Search for the cell housing the specified text and yield its [x, y] center coordinate. 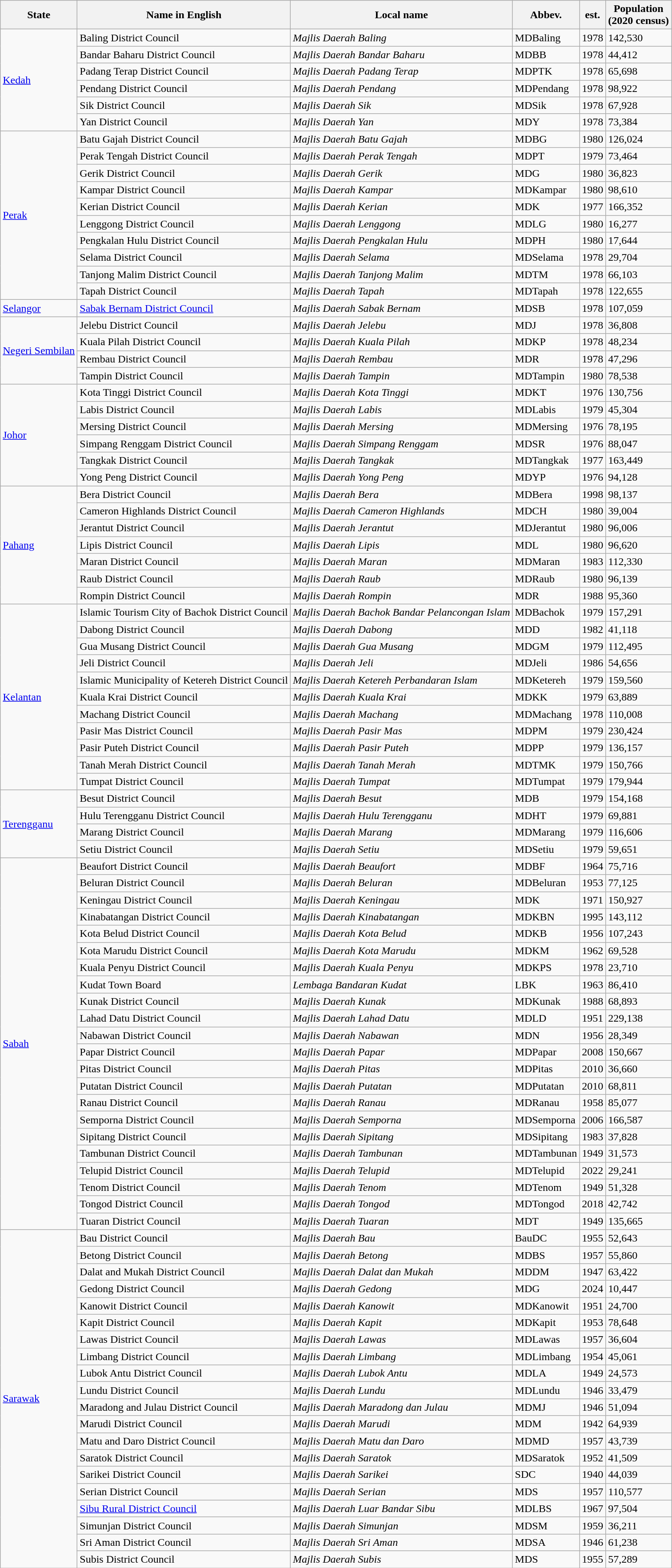
MDD [546, 629]
MDBS [546, 1255]
Tambunan District Council [184, 1154]
95,360 [639, 596]
Tangkak District Council [184, 460]
10,447 [639, 1289]
MDKetereh [546, 680]
1940 [593, 1475]
Rompin District Council [184, 596]
110,008 [639, 714]
Majlis Daerah Maran [401, 562]
Bera District Council [184, 494]
Semporna District Council [184, 1120]
Majlis Daerah Sarikei [401, 1475]
Abbev. [546, 15]
Majlis Daerah Gedong [401, 1289]
Majlis Daerah Rompin [401, 596]
MDSR [546, 443]
110,577 [639, 1492]
Kapit District Council [184, 1323]
63,889 [639, 697]
Sipitang District Council [184, 1137]
230,424 [639, 731]
Baling District Council [184, 38]
130,756 [639, 393]
Majlis Daerah Rembau [401, 359]
MDPapar [546, 1052]
Tanjong Malim District Council [184, 275]
MDBachok [546, 613]
MDSemporna [546, 1120]
36,211 [639, 1525]
179,944 [639, 782]
Majlis Daerah Lawas [401, 1340]
33,479 [639, 1390]
MDSetiu [546, 849]
98,610 [639, 190]
Yan District Council [184, 122]
Majlis Daerah Kota Marudu [401, 951]
MDKunak [546, 1001]
Kuala Pilah District Council [184, 342]
98,922 [639, 88]
MDKanowit [546, 1305]
MDPT [546, 156]
Maradong and Julau District Council [184, 1407]
Tumpat District Council [184, 782]
Majlis Daerah Kota Belud [401, 934]
MDTapah [546, 291]
67,928 [639, 105]
36,660 [639, 1069]
Majlis Daerah Kunak [401, 1001]
96,006 [639, 528]
65,698 [639, 72]
166,352 [639, 207]
MDBF [546, 866]
Labis District Council [184, 410]
Pendang District Council [184, 88]
29,704 [639, 258]
112,330 [639, 562]
154,168 [639, 799]
47,296 [639, 359]
MDCH [546, 511]
Kelantan [39, 697]
Tongod District Council [184, 1204]
96,139 [639, 579]
63,422 [639, 1272]
Majlis Daerah Machang [401, 714]
1962 [593, 951]
68,893 [639, 1001]
Majlis Daerah Semporna [401, 1120]
Majlis Daerah Pasir Puteh [401, 748]
MDMarang [546, 832]
MDLD [546, 1018]
Majlis Daerah Kinabatangan [401, 917]
23,710 [639, 967]
Majlis Daerah Gua Musang [401, 646]
MDTongod [546, 1204]
Majlis Daerah Batu Gajah [401, 139]
28,349 [639, 1035]
112,495 [639, 646]
150,766 [639, 764]
Majlis Daerah Tampin [401, 376]
MDKapit [546, 1323]
Tuaran District Council [184, 1221]
Marudi District Council [184, 1424]
54,656 [639, 663]
Pasir Mas District Council [184, 731]
Lembaga Bandaran Kudat [401, 984]
Betong District Council [184, 1255]
Majlis Daerah Saratok [401, 1458]
Yong Peng District Council [184, 477]
BauDC [546, 1238]
36,823 [639, 173]
MDKBN [546, 917]
Pahang [39, 545]
43,739 [639, 1441]
MDRaub [546, 579]
MDTambunan [546, 1154]
1964 [593, 866]
159,560 [639, 680]
Lipis District Council [184, 545]
Majlis Daerah Sik [401, 105]
Majlis Daerah Besut [401, 799]
51,328 [639, 1187]
SDC [546, 1475]
MDMD [546, 1441]
MDLG [546, 223]
122,655 [639, 291]
44,039 [639, 1475]
MDPutatan [546, 1086]
1947 [593, 1272]
MDSM [546, 1525]
Majlis Daerah Papar [401, 1052]
Kudat Town Board [184, 984]
2006 [593, 1120]
41,118 [639, 629]
Cameron Highlands District Council [184, 511]
107,059 [639, 308]
Simpang Renggam District Council [184, 443]
2018 [593, 1204]
Tampin District Council [184, 376]
45,061 [639, 1357]
Putatan District Council [184, 1086]
Batu Gajah District Council [184, 139]
MDLawas [546, 1340]
69,528 [639, 951]
Lawas District Council [184, 1340]
Kampar District Council [184, 190]
Lubok Antu District Council [184, 1373]
MDTenom [546, 1187]
Majlis Daerah Kota Tinggi [401, 393]
MDSik [546, 105]
Majlis Daerah Ketereh Perbandaran Islam [401, 680]
150,667 [639, 1052]
MDBG [546, 139]
MDMachang [546, 714]
229,138 [639, 1018]
41,509 [639, 1458]
Ranau District Council [184, 1103]
Kunak District Council [184, 1001]
Majlis Daerah Tumpat [401, 782]
MDJ [546, 325]
MDSelama [546, 258]
est. [593, 15]
2008 [593, 1052]
Islamic Tourism City of Bachok District Council [184, 613]
Majlis Daerah Bau [401, 1238]
Majlis Daerah Kanowit [401, 1305]
1971 [593, 900]
MDBera [546, 494]
Majlis Daerah Lundu [401, 1390]
Majlis Daerah Luar Bandar Sibu [401, 1508]
MDPTK [546, 72]
1952 [593, 1458]
143,112 [639, 917]
Beluran District Council [184, 883]
57,289 [639, 1559]
Majlis Daerah Baling [401, 38]
Perak [39, 215]
MDPendang [546, 88]
Sarawak [39, 1398]
126,024 [639, 139]
Keningau District Council [184, 900]
Majlis Daerah Bera [401, 494]
116,606 [639, 832]
Majlis Daerah Tanah Merah [401, 764]
166,587 [639, 1120]
Majlis Daerah Sri Aman [401, 1542]
MDPM [546, 731]
Majlis Daerah Ranau [401, 1103]
96,620 [639, 545]
1954 [593, 1357]
Majlis Daerah Kuala Krai [401, 697]
Majlis Daerah Raub [401, 579]
MDKampar [546, 190]
Majlis Daerah Gerik [401, 173]
1958 [593, 1103]
150,927 [639, 900]
Majlis Daerah Lenggong [401, 223]
1982 [593, 629]
Pengkalan Hulu District Council [184, 241]
69,881 [639, 816]
Jelebu District Council [184, 325]
MDPP [546, 748]
Majlis Daerah Kampar [401, 190]
MDBB [546, 55]
29,241 [639, 1170]
16,277 [639, 223]
MDY [546, 122]
Majlis Daerah Subis [401, 1559]
Bandar Baharu District Council [184, 55]
51,094 [639, 1407]
Besut District Council [184, 799]
Majlis Daerah Tambunan [401, 1154]
Machang District Council [184, 714]
Beaufort District Council [184, 866]
Negeri Sembilan [39, 350]
Sabah [39, 1044]
Majlis Daerah Dalat dan Mukah [401, 1272]
1959 [593, 1525]
Name in English [184, 15]
MDKK [546, 697]
Population(2020 census) [639, 15]
Dabong District Council [184, 629]
55,860 [639, 1255]
MDHT [546, 816]
Majlis Daerah Hulu Terengganu [401, 816]
85,077 [639, 1103]
MDMJ [546, 1407]
Sri Aman District Council [184, 1542]
Rembau District Council [184, 359]
MDSipitang [546, 1137]
Majlis Daerah Tangkak [401, 460]
Majlis Daerah Marang [401, 832]
31,573 [639, 1154]
52,643 [639, 1238]
Majlis Daerah Bachok Bandar Pelancongan Islam [401, 613]
MDSA [546, 1542]
Majlis Daerah Labis [401, 410]
142,530 [639, 38]
Kota Belud District Council [184, 934]
MDMersing [546, 426]
Majlis Daerah Telupid [401, 1170]
86,410 [639, 984]
36,604 [639, 1340]
Saratok District Council [184, 1458]
MDN [546, 1035]
Kanowit District Council [184, 1305]
Majlis Daerah Keningau [401, 900]
48,234 [639, 342]
Islamic Municipality of Ketereh District Council [184, 680]
Majlis Daerah Setiu [401, 849]
42,742 [639, 1204]
Majlis Daerah Tongod [401, 1204]
MDBeluran [546, 883]
Jerantut District Council [184, 528]
Majlis Daerah Dabong [401, 629]
Setiu District Council [184, 849]
Majlis Daerah Limbang [401, 1357]
Johor [39, 435]
Majlis Daerah Kuala Pilah [401, 342]
Marang District Council [184, 832]
Majlis Daerah Jerantut [401, 528]
Kota Tinggi District Council [184, 393]
Sarikei District Council [184, 1475]
94,128 [639, 477]
Kedah [39, 80]
Perak Tengah District Council [184, 156]
MDPH [546, 241]
MDRanau [546, 1103]
Maran District Council [184, 562]
Majlis Daerah Padang Terap [401, 72]
Majlis Daerah Perak Tengah [401, 156]
Majlis Daerah Putatan [401, 1086]
1995 [593, 917]
73,464 [639, 156]
73,384 [639, 122]
Sik District Council [184, 105]
Majlis Daerah Pendang [401, 88]
MDKB [546, 934]
Majlis Daerah Beluran [401, 883]
2024 [593, 1289]
Kerian District Council [184, 207]
Papar District Council [184, 1052]
MDSaratok [546, 1458]
Majlis Daerah Kerian [401, 207]
Gedong District Council [184, 1289]
2022 [593, 1170]
44,412 [639, 55]
1998 [593, 494]
24,573 [639, 1373]
State [39, 15]
Lundu District Council [184, 1390]
Raub District Council [184, 579]
Majlis Daerah Simpang Renggam [401, 443]
Majlis Daerah Yong Peng [401, 477]
Majlis Daerah Simunjan [401, 1525]
59,651 [639, 849]
Majlis Daerah Jeli [401, 663]
24,700 [639, 1305]
MDTampin [546, 376]
98,137 [639, 494]
Majlis Daerah Selama [401, 258]
Tanah Merah District Council [184, 764]
Majlis Daerah Beaufort [401, 866]
Local name [401, 15]
Majlis Daerah Mersing [401, 426]
Gua Musang District Council [184, 646]
Subis District Council [184, 1559]
MDBaling [546, 38]
MDL [546, 545]
136,157 [639, 748]
Majlis Daerah Tenom [401, 1187]
MDKM [546, 951]
MDTMK [546, 764]
MDDM [546, 1272]
Pasir Puteh District Council [184, 748]
Matu and Daro District Council [184, 1441]
Majlis Daerah Pasir Mas [401, 731]
Majlis Daerah Yan [401, 122]
MDSB [546, 308]
MDPitas [546, 1069]
Majlis Daerah Kuala Penyu [401, 967]
1986 [593, 663]
MDJeli [546, 663]
1942 [593, 1424]
1967 [593, 1508]
Pitas District Council [184, 1069]
MDTumpat [546, 782]
Sabak Bernam District Council [184, 308]
MDTelupid [546, 1170]
Majlis Daerah Serian [401, 1492]
Majlis Daerah Matu dan Daro [401, 1441]
Majlis Daerah Pitas [401, 1069]
66,103 [639, 275]
MDJerantut [546, 528]
Majlis Daerah Sabak Bernam [401, 308]
Kota Marudu District Council [184, 951]
Majlis Daerah Cameron Highlands [401, 511]
75,716 [639, 866]
MDLBS [546, 1508]
MDKP [546, 342]
78,538 [639, 376]
MDTM [546, 275]
Kuala Penyu District Council [184, 967]
Majlis Daerah Jelebu [401, 325]
Majlis Daerah Sipitang [401, 1137]
36,808 [639, 325]
107,243 [639, 934]
157,291 [639, 613]
Majlis Daerah Maradong dan Julau [401, 1407]
Majlis Daerah Kapit [401, 1323]
MDM [546, 1424]
64,939 [639, 1424]
Selama District Council [184, 258]
Selangor [39, 308]
MDKPS [546, 967]
MDLimbang [546, 1357]
Dalat and Mukah District Council [184, 1272]
MDYP [546, 477]
Majlis Daerah Nabawan [401, 1035]
163,449 [639, 460]
Lahad Datu District Council [184, 1018]
MDTangkak [546, 460]
88,047 [639, 443]
37,828 [639, 1137]
Majlis Daerah Betong [401, 1255]
Majlis Daerah Marudi [401, 1424]
MDLA [546, 1373]
135,665 [639, 1221]
78,195 [639, 426]
Telupid District Council [184, 1170]
MDKT [546, 393]
Tenom District Council [184, 1187]
61,238 [639, 1542]
Serian District Council [184, 1492]
Kuala Krai District Council [184, 697]
Padang Terap District Council [184, 72]
MDB [546, 799]
Majlis Daerah Lipis [401, 545]
17,644 [639, 241]
Mersing District Council [184, 426]
MDMaran [546, 562]
Majlis Daerah Bandar Baharu [401, 55]
45,304 [639, 410]
Majlis Daerah Tapah [401, 291]
Majlis Daerah Tuaran [401, 1221]
97,504 [639, 1508]
77,125 [639, 883]
Simunjan District Council [184, 1525]
Majlis Daerah Lahad Datu [401, 1018]
Terengganu [39, 824]
Gerik District Council [184, 173]
MDLundu [546, 1390]
Tapah District Council [184, 291]
LBK [546, 984]
MDLabis [546, 410]
MDT [546, 1221]
Kinabatangan District Council [184, 917]
Majlis Daerah Lubok Antu [401, 1373]
MDGM [546, 646]
Majlis Daerah Tanjong Malim [401, 275]
78,648 [639, 1323]
Lenggong District Council [184, 223]
39,004 [639, 511]
Sibu Rural District Council [184, 1508]
Majlis Daerah Pengkalan Hulu [401, 241]
1963 [593, 984]
Limbang District Council [184, 1357]
Jeli District Council [184, 663]
Bau District Council [184, 1238]
68,811 [639, 1086]
Nabawan District Council [184, 1035]
Hulu Terengganu District Council [184, 816]
